Return (X, Y) of the center of cell containing provided text 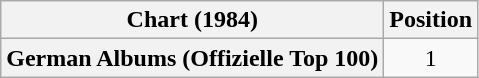
Chart (1984) (192, 20)
Position (431, 20)
1 (431, 58)
German Albums (Offizielle Top 100) (192, 58)
